Extract the [x, y] coordinate from the center of the cell holding the provided text.  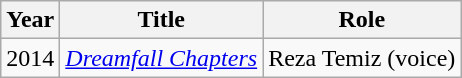
Title [162, 20]
Reza Temiz (voice) [362, 58]
Role [362, 20]
Dreamfall Chapters [162, 58]
Year [30, 20]
2014 [30, 58]
